Search for the cell housing the specified text and yield its [X, Y] center coordinate. 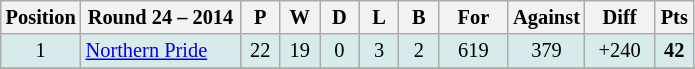
L [379, 17]
2 [419, 51]
22 [260, 51]
19 [300, 51]
1 [41, 51]
Northern Pride [161, 51]
Against [546, 17]
D [340, 17]
619 [474, 51]
P [260, 17]
3 [379, 51]
For [474, 17]
+240 [620, 51]
379 [546, 51]
B [419, 17]
Position [41, 17]
0 [340, 51]
Pts [674, 17]
W [300, 17]
42 [674, 51]
Round 24 – 2014 [161, 17]
Diff [620, 17]
